Locate the cell with the specified text and output its [X, Y] center coordinate. 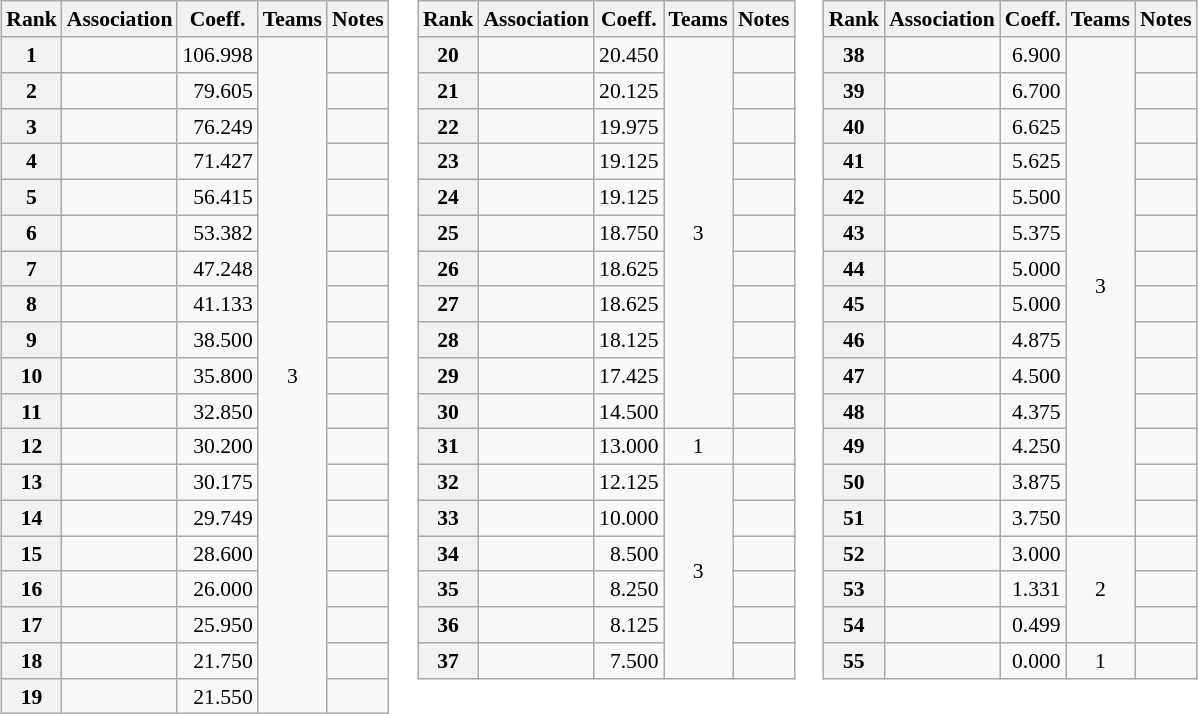
18 [32, 661]
4 [32, 162]
51 [854, 518]
16 [32, 589]
33 [448, 518]
30 [448, 411]
32 [448, 482]
47 [854, 376]
30.200 [217, 447]
53.382 [217, 233]
0.499 [1033, 625]
3.000 [1033, 554]
5.375 [1033, 233]
17 [32, 625]
50 [854, 482]
29 [448, 376]
23 [448, 162]
20 [448, 55]
40 [854, 126]
24 [448, 197]
15 [32, 554]
46 [854, 340]
5.500 [1033, 197]
6 [32, 233]
4.375 [1033, 411]
6.625 [1033, 126]
18.125 [628, 340]
12.125 [628, 482]
9 [32, 340]
5 [32, 197]
7.500 [628, 661]
41 [854, 162]
21 [448, 91]
19 [32, 696]
8 [32, 304]
53 [854, 589]
7 [32, 269]
44 [854, 269]
6.700 [1033, 91]
28.600 [217, 554]
71.427 [217, 162]
38.500 [217, 340]
8.500 [628, 554]
45 [854, 304]
79.605 [217, 91]
13 [32, 482]
22 [448, 126]
17.425 [628, 376]
25 [448, 233]
76.249 [217, 126]
27 [448, 304]
34 [448, 554]
35.800 [217, 376]
28 [448, 340]
25.950 [217, 625]
8.125 [628, 625]
47.248 [217, 269]
36 [448, 625]
18.750 [628, 233]
14 [32, 518]
0.000 [1033, 661]
55 [854, 661]
14.500 [628, 411]
26 [448, 269]
10.000 [628, 518]
26.000 [217, 589]
4.250 [1033, 447]
31 [448, 447]
19.975 [628, 126]
41.133 [217, 304]
21.550 [217, 696]
6.900 [1033, 55]
3.750 [1033, 518]
4.500 [1033, 376]
32.850 [217, 411]
38 [854, 55]
52 [854, 554]
37 [448, 661]
54 [854, 625]
39 [854, 91]
21.750 [217, 661]
1.331 [1033, 589]
43 [854, 233]
3.875 [1033, 482]
56.415 [217, 197]
48 [854, 411]
5.625 [1033, 162]
49 [854, 447]
30.175 [217, 482]
20.450 [628, 55]
12 [32, 447]
13.000 [628, 447]
4.875 [1033, 340]
29.749 [217, 518]
106.998 [217, 55]
10 [32, 376]
8.250 [628, 589]
42 [854, 197]
20.125 [628, 91]
35 [448, 589]
11 [32, 411]
